From the cell containing the given text, extract its center point as [X, Y] coordinate. 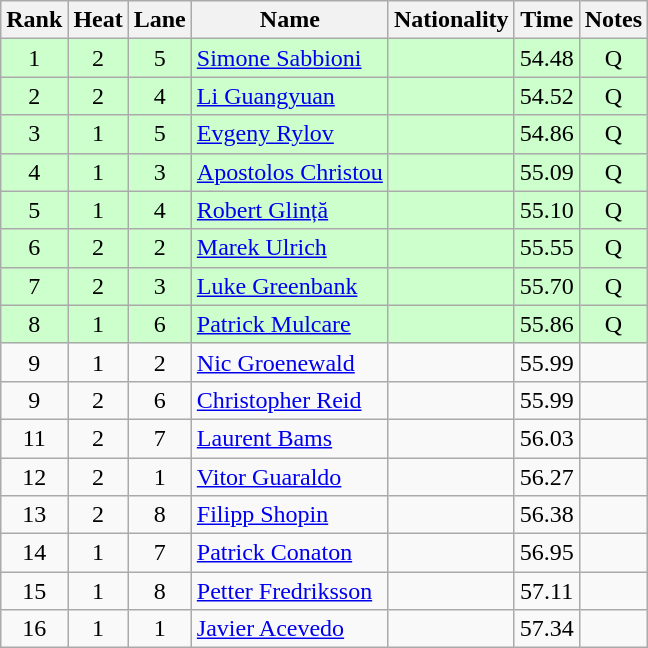
14 [34, 553]
Name [290, 20]
57.11 [546, 591]
54.52 [546, 96]
54.86 [546, 134]
15 [34, 591]
55.70 [546, 286]
Christopher Reid [290, 400]
Robert Glință [290, 210]
Evgeny Rylov [290, 134]
56.38 [546, 515]
Javier Acevedo [290, 629]
Heat [98, 20]
13 [34, 515]
Patrick Conaton [290, 553]
Nic Groenewald [290, 362]
56.27 [546, 477]
Lane [160, 20]
56.95 [546, 553]
54.48 [546, 58]
55.86 [546, 324]
Rank [34, 20]
57.34 [546, 629]
Time [546, 20]
55.09 [546, 172]
55.10 [546, 210]
Filipp Shopin [290, 515]
Petter Fredriksson [290, 591]
Vitor Guaraldo [290, 477]
Marek Ulrich [290, 248]
Simone Sabbioni [290, 58]
Luke Greenbank [290, 286]
Nationality [451, 20]
Li Guangyuan [290, 96]
Apostolos Christou [290, 172]
Laurent Bams [290, 438]
Notes [613, 20]
55.55 [546, 248]
Patrick Mulcare [290, 324]
16 [34, 629]
11 [34, 438]
56.03 [546, 438]
12 [34, 477]
